Identify which cell holds the provided text, then report its [X, Y] central coordinate. 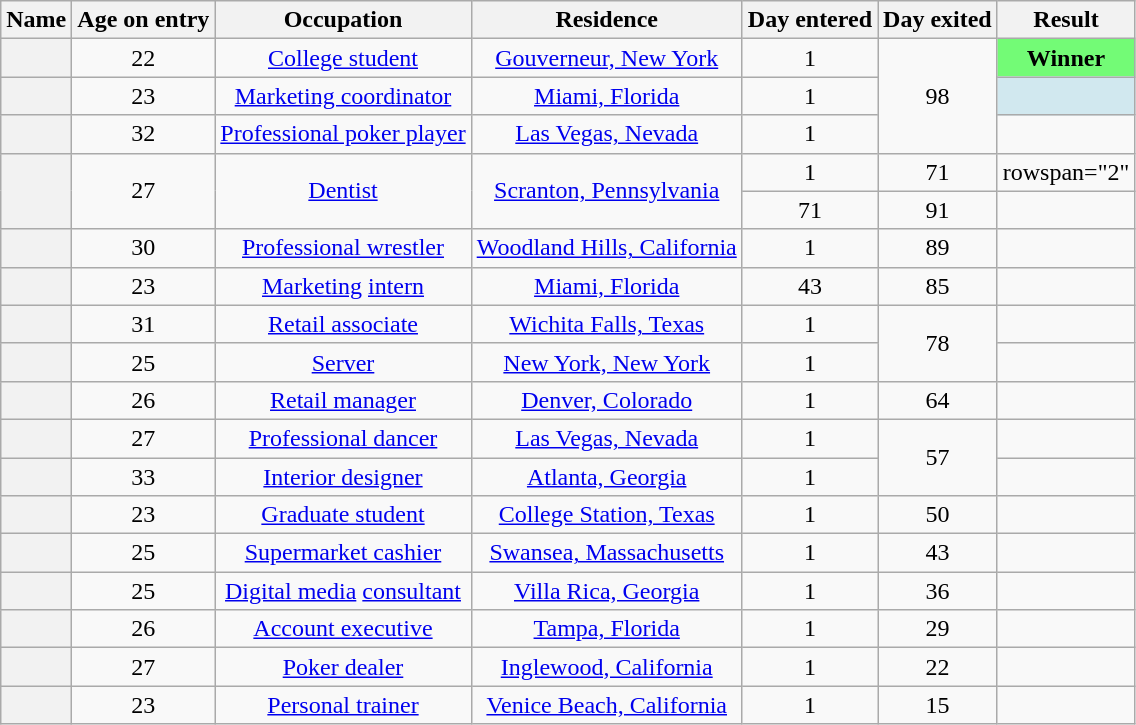
30 [144, 248]
Professional wrestler [343, 248]
91 [938, 210]
Occupation [343, 20]
89 [938, 248]
Woodland Hills, California [606, 248]
31 [144, 324]
Result [1066, 20]
Account executive [343, 629]
Atlanta, Georgia [606, 477]
Retail manager [343, 400]
Gouverneur, New York [606, 58]
Poker dealer [343, 667]
Winner [1066, 58]
29 [938, 629]
Wichita Falls, Texas [606, 324]
Venice Beach, California [606, 705]
36 [938, 591]
Marketing intern [343, 286]
New York, New York [606, 362]
Scranton, Pennsylvania [606, 191]
Day exited [938, 20]
Age on entry [144, 20]
57 [938, 457]
Swansea, Massachusetts [606, 553]
College Station, Texas [606, 515]
Graduate student [343, 515]
Interior designer [343, 477]
Professional dancer [343, 438]
98 [938, 96]
85 [938, 286]
Residence [606, 20]
64 [938, 400]
Dentist [343, 191]
Inglewood, California [606, 667]
Professional poker player [343, 134]
Digital media consultant [343, 591]
Tampa, Florida [606, 629]
Day entered [810, 20]
Denver, Colorado [606, 400]
Server [343, 362]
Villa Rica, Georgia [606, 591]
Marketing coordinator [343, 96]
Personal trainer [343, 705]
32 [144, 134]
Supermarket cashier [343, 553]
15 [938, 705]
rowspan="2" [1066, 172]
78 [938, 343]
33 [144, 477]
50 [938, 515]
Name [36, 20]
Retail associate [343, 324]
College student [343, 58]
